Extract the (x, y) coordinate from the center of the cell holding the provided text.  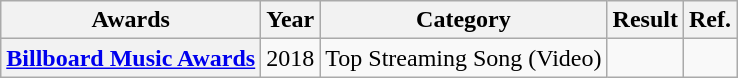
Ref. (710, 20)
Billboard Music Awards (131, 58)
Result (645, 20)
2018 (290, 58)
Year (290, 20)
Top Streaming Song (Video) (464, 58)
Category (464, 20)
Awards (131, 20)
